Scan for the cell matching the given text and deliver its [x, y] coordinate at center. 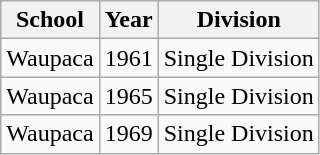
Division [238, 20]
1961 [128, 58]
School [50, 20]
Year [128, 20]
1965 [128, 96]
1969 [128, 134]
